Extract the (x, y) coordinate from the center of the cell holding the provided text.  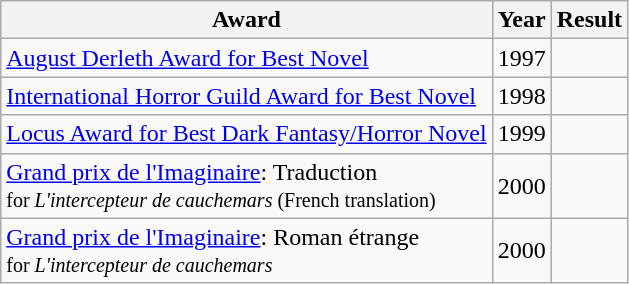
Grand prix de l'Imaginaire: Roman étrangefor L'intercepteur de cauchemars (246, 250)
1997 (522, 58)
August Derleth Award for Best Novel (246, 58)
Award (246, 20)
1999 (522, 134)
Result (589, 20)
Locus Award for Best Dark Fantasy/Horror Novel (246, 134)
1998 (522, 96)
International Horror Guild Award for Best Novel (246, 96)
Grand prix de l'Imaginaire: Traductionfor L'intercepteur de cauchemars (French translation) (246, 186)
Year (522, 20)
